Capture the cell that displays the provided text and extract its (X, Y) central coordinate. 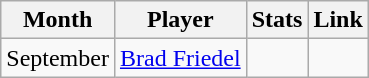
Brad Friedel (180, 58)
Player (180, 20)
Stats (277, 20)
September (58, 58)
Month (58, 20)
Link (338, 20)
